Return [X, Y] of the center of cell containing provided text 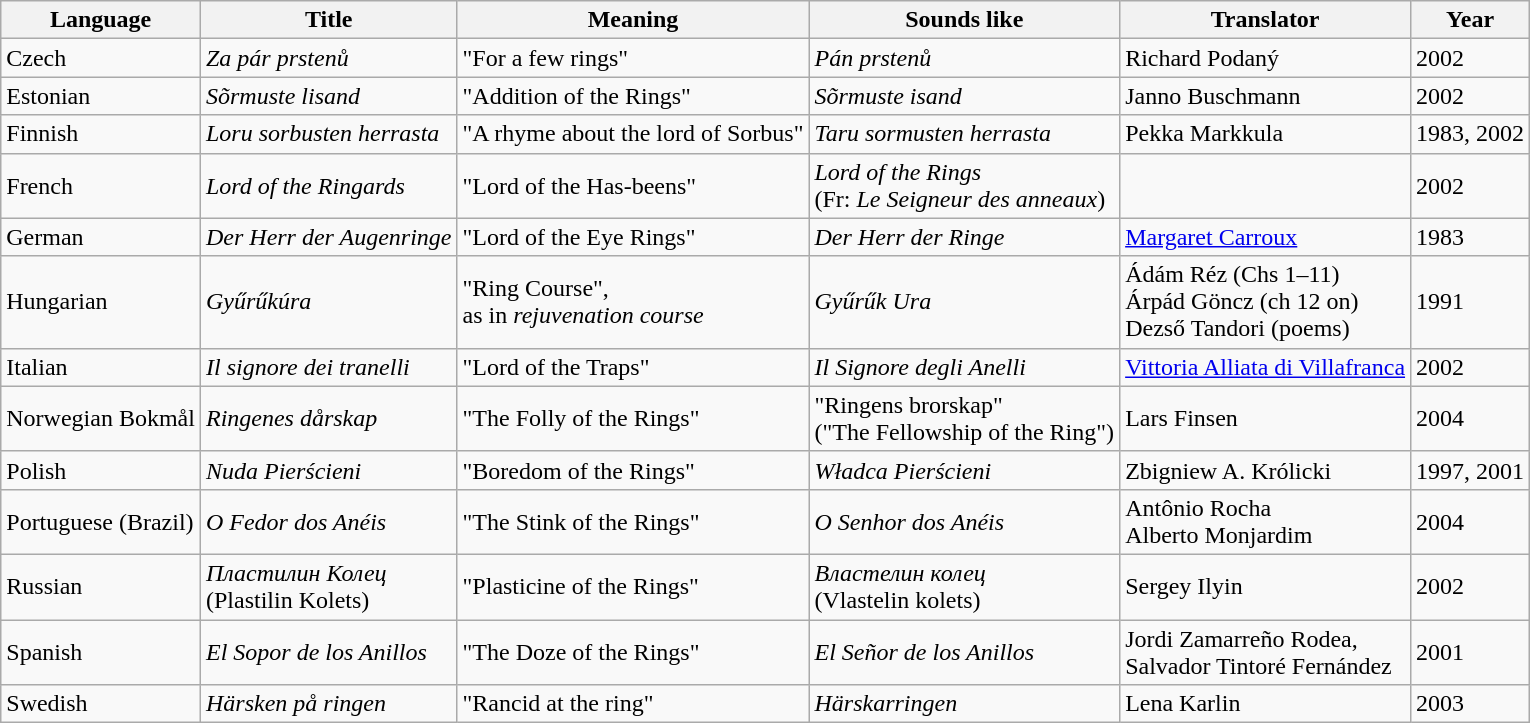
German [101, 237]
Swedish [101, 704]
Russian [101, 586]
Ádám Réz (Chs 1–11)Árpád Göncz (ch 12 on)Dezső Tandori (poems) [1266, 302]
"Lord of the Has-beens" [633, 186]
Portuguese (Brazil) [101, 522]
"Rancid at the ring" [633, 704]
Margaret Carroux [1266, 237]
Zbigniew A. Królicki [1266, 470]
Jordi Zamarreño Rodea,Salvador Tintoré Fernández [1266, 652]
1983, 2002 [1470, 134]
"For a few rings" [633, 58]
Pekka Markkula [1266, 134]
Italian [101, 367]
1997, 2001 [1470, 470]
Finnish [101, 134]
Pán prstenů [964, 58]
Der Herr der Ringe [964, 237]
Lena Karlin [1266, 704]
Lord of the Rings(Fr: Le Seigneur des anneaux) [964, 186]
Lord of the Ringards [328, 186]
O Senhor dos Anéis [964, 522]
El Sopor de los Anillos [328, 652]
1991 [1470, 302]
Antônio RochaAlberto Monjardim [1266, 522]
Estonian [101, 96]
Za pár prstenů [328, 58]
Richard Podaný [1266, 58]
Властелин колец(Vlastelin kolets) [964, 586]
Il Signore degli Anelli [964, 367]
El Señor de los Anillos [964, 652]
Nuda Pierścieni [328, 470]
Sergey Ilyin [1266, 586]
"Lord of the Eye Rings" [633, 237]
Norwegian Bokmål [101, 418]
Translator [1266, 20]
"Ringens brorskap"("The Fellowship of the Ring") [964, 418]
Sounds like [964, 20]
"Boredom of the Rings" [633, 470]
"Ring Course",as in rejuvenation course [633, 302]
Taru sormusten herrasta [964, 134]
Spanish [101, 652]
Der Herr der Augenringe [328, 237]
Loru sorbusten herrasta [328, 134]
"Plasticine of the Rings" [633, 586]
"The Doze of the Rings" [633, 652]
Meaning [633, 20]
Härsken på ringen [328, 704]
Hungarian [101, 302]
O Fedor dos Anéis [328, 522]
Sõrmuste isand [964, 96]
Janno Buschmann [1266, 96]
Sõrmuste lisand [328, 96]
French [101, 186]
"The Stink of the Rings" [633, 522]
2001 [1470, 652]
Härskarringen [964, 704]
Władca Pierścieni [964, 470]
Ringenes dårskap [328, 418]
"A rhyme about the lord of Sorbus" [633, 134]
"Lord of the Traps" [633, 367]
Il signore dei tranelli [328, 367]
Polish [101, 470]
1983 [1470, 237]
2003 [1470, 704]
"The Folly of the Rings" [633, 418]
Year [1470, 20]
Gyűrűkúra [328, 302]
Title [328, 20]
"Addition of the Rings" [633, 96]
Пластилин Колец(Plastilin Kolets) [328, 586]
Language [101, 20]
Lars Finsen [1266, 418]
Czech [101, 58]
Vittoria Alliata di Villafranca [1266, 367]
Gyűrűk Ura [964, 302]
